Capture the cell that displays the provided text and extract its [X, Y] central coordinate. 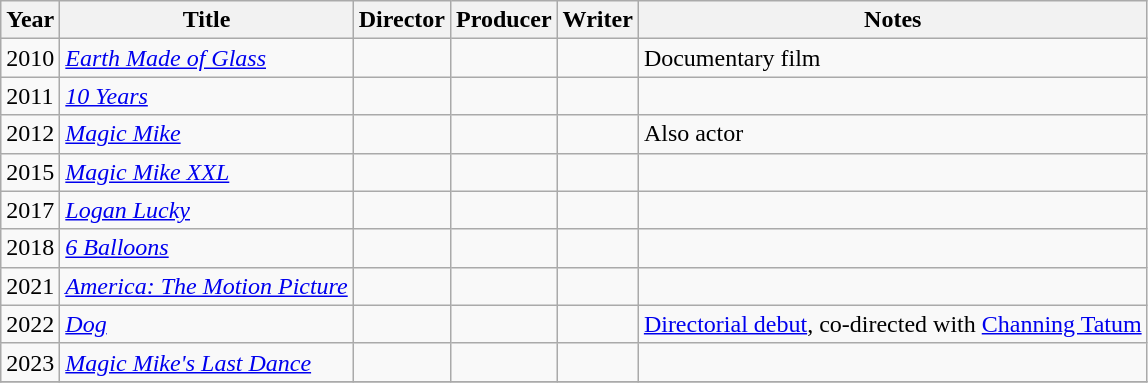
Year [30, 20]
Title [206, 20]
Producer [504, 20]
2023 [30, 362]
2017 [30, 210]
Dog [206, 324]
America: The Motion Picture [206, 286]
2018 [30, 248]
Magic Mike's Last Dance [206, 362]
Director [402, 20]
2022 [30, 324]
Magic Mike [206, 134]
Writer [598, 20]
Directorial debut, co-directed with Channing Tatum [892, 324]
2010 [30, 58]
2011 [30, 96]
Earth Made of Glass [206, 58]
Documentary film [892, 58]
Magic Mike XXL [206, 172]
10 Years [206, 96]
2015 [30, 172]
Logan Lucky [206, 210]
2012 [30, 134]
Also actor [892, 134]
6 Balloons [206, 248]
2021 [30, 286]
Notes [892, 20]
